Return [x, y] of the center of cell containing provided text 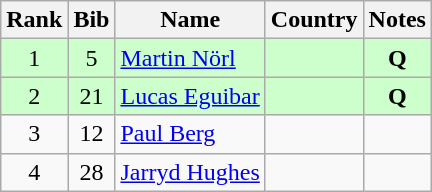
Notes [397, 20]
Name [190, 20]
12 [92, 134]
Rank [34, 20]
Country [314, 20]
Jarryd Hughes [190, 172]
Paul Berg [190, 134]
1 [34, 58]
3 [34, 134]
5 [92, 58]
Martin Nörl [190, 58]
Lucas Eguibar [190, 96]
28 [92, 172]
4 [34, 172]
21 [92, 96]
2 [34, 96]
Bib [92, 20]
